Determine the (x, y) coordinate at the center of the cell enclosing the given text.  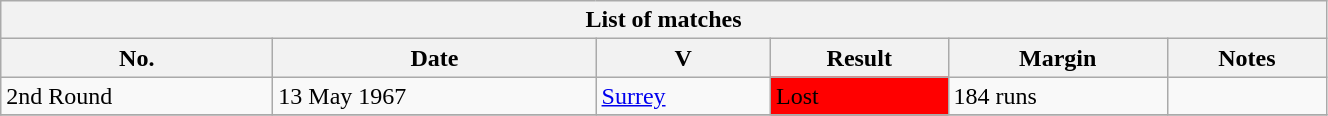
No. (137, 58)
V (683, 58)
Date (434, 58)
List of matches (664, 20)
Result (859, 58)
Surrey (683, 96)
Margin (1058, 58)
184 runs (1058, 96)
Notes (1246, 58)
13 May 1967 (434, 96)
Lost (859, 96)
2nd Round (137, 96)
